Capture the cell that displays the provided text and extract its (x, y) central coordinate. 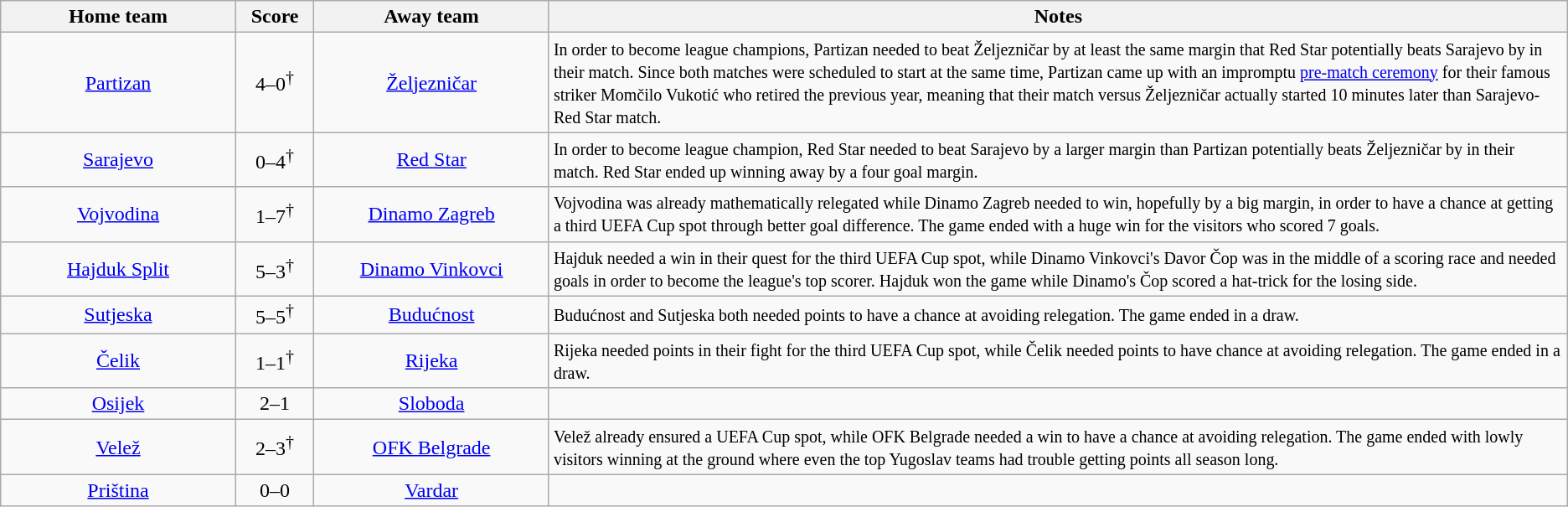
Dinamo Vinkovci (432, 268)
2–3† (275, 448)
Partizan (119, 82)
Vojvodina (119, 215)
Sutjeska (119, 315)
Velež (119, 448)
Rijeka (432, 360)
Osijek (119, 404)
Sarajevo (119, 159)
Vardar (432, 490)
1–1† (275, 360)
Budućnost and Sutjeska both needed points to have a chance at avoiding relegation. The game ended in a draw. (1058, 315)
2–1 (275, 404)
1–7† (275, 215)
Sloboda (432, 404)
5–5† (275, 315)
Notes (1058, 17)
Priština (119, 490)
Home team (119, 17)
Score (275, 17)
Budućnost (432, 315)
5–3† (275, 268)
Away team (432, 17)
OFK Belgrade (432, 448)
Dinamo Zagreb (432, 215)
Hajduk Split (119, 268)
4–0† (275, 82)
0–4† (275, 159)
Red Star (432, 159)
Željezničar (432, 82)
0–0 (275, 490)
Čelik (119, 360)
